From the cell containing the given text, extract its center point as (X, Y) coordinate. 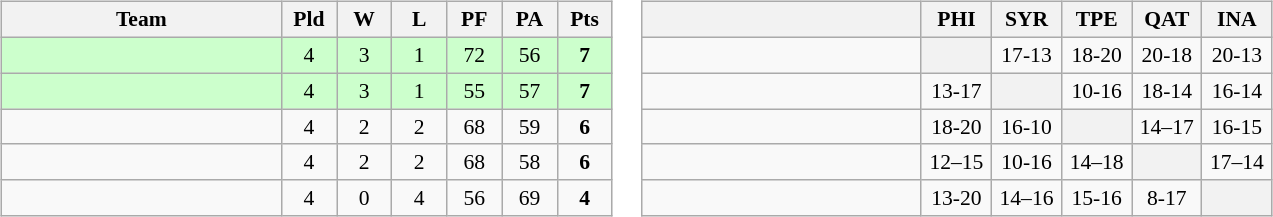
14–18 (1097, 162)
16-15 (1237, 127)
13-17 (956, 91)
55 (474, 91)
Pld (308, 20)
Team (141, 20)
18-14 (1167, 91)
13-20 (956, 198)
59 (530, 127)
W (364, 20)
PHI (956, 20)
QAT (1167, 20)
16-10 (1026, 127)
PF (474, 20)
PA (530, 20)
72 (474, 55)
12–15 (956, 162)
Pts (584, 20)
20-18 (1167, 55)
TPE (1097, 20)
0 (364, 198)
8-17 (1167, 198)
57 (530, 91)
L (420, 20)
INA (1237, 20)
SYR (1026, 20)
58 (530, 162)
20-13 (1237, 55)
14–17 (1167, 127)
14–16 (1026, 198)
15-16 (1097, 198)
17–14 (1237, 162)
16-14 (1237, 91)
69 (530, 198)
17-13 (1026, 55)
